Search for the cell housing the specified text and yield its [x, y] center coordinate. 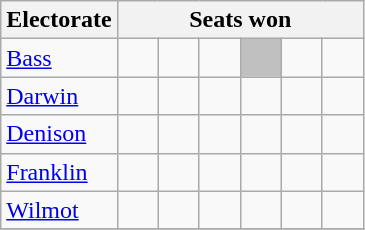
Wilmot [59, 210]
Bass [59, 58]
Darwin [59, 96]
Electorate [59, 20]
Franklin [59, 172]
Denison [59, 134]
Seats won [240, 20]
